Detect which cell encompasses the target text, then output its [x, y] center coordinate. 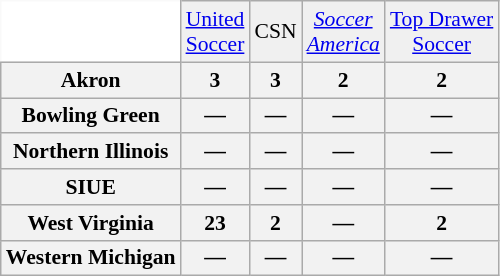
SIUE [91, 187]
UnitedSoccer [216, 32]
SoccerAmerica [344, 32]
Northern Illinois [91, 152]
23 [216, 223]
CSN [275, 32]
Western Michigan [91, 258]
Top DrawerSoccer [442, 32]
Bowling Green [91, 116]
Akron [91, 80]
West Virginia [91, 223]
